Output the [x, y] coordinate of the center of the cell containing the given text.  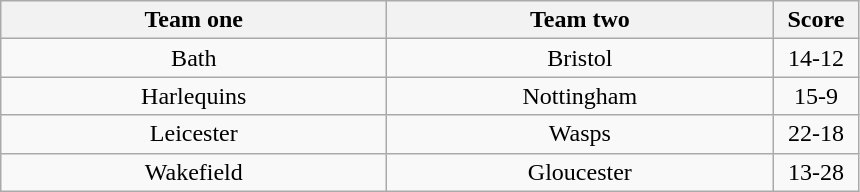
Bath [194, 58]
22-18 [816, 134]
14-12 [816, 58]
Team one [194, 20]
Wasps [580, 134]
Leicester [194, 134]
Team two [580, 20]
Bristol [580, 58]
Wakefield [194, 172]
Nottingham [580, 96]
Harlequins [194, 96]
Gloucester [580, 172]
Score [816, 20]
15-9 [816, 96]
13-28 [816, 172]
